Capture the cell that displays the provided text and extract its (x, y) central coordinate. 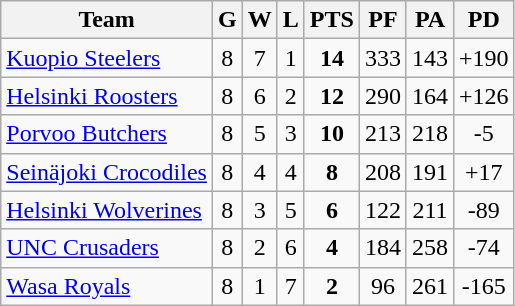
258 (430, 248)
96 (382, 286)
+17 (484, 172)
PTS (332, 20)
-74 (484, 248)
Team (107, 20)
PA (430, 20)
218 (430, 134)
G (227, 20)
+126 (484, 96)
213 (382, 134)
290 (382, 96)
UNC Crusaders (107, 248)
+190 (484, 58)
184 (382, 248)
Helsinki Roosters (107, 96)
PF (382, 20)
-165 (484, 286)
211 (430, 210)
PD (484, 20)
-89 (484, 210)
Wasa Royals (107, 286)
14 (332, 58)
Kuopio Steelers (107, 58)
261 (430, 286)
122 (382, 210)
L (290, 20)
208 (382, 172)
-5 (484, 134)
10 (332, 134)
Seinäjoki Crocodiles (107, 172)
191 (430, 172)
Helsinki Wolverines (107, 210)
164 (430, 96)
333 (382, 58)
Porvoo Butchers (107, 134)
143 (430, 58)
12 (332, 96)
W (260, 20)
